Determine the [X, Y] coordinate at the center of the cell enclosing the given text.  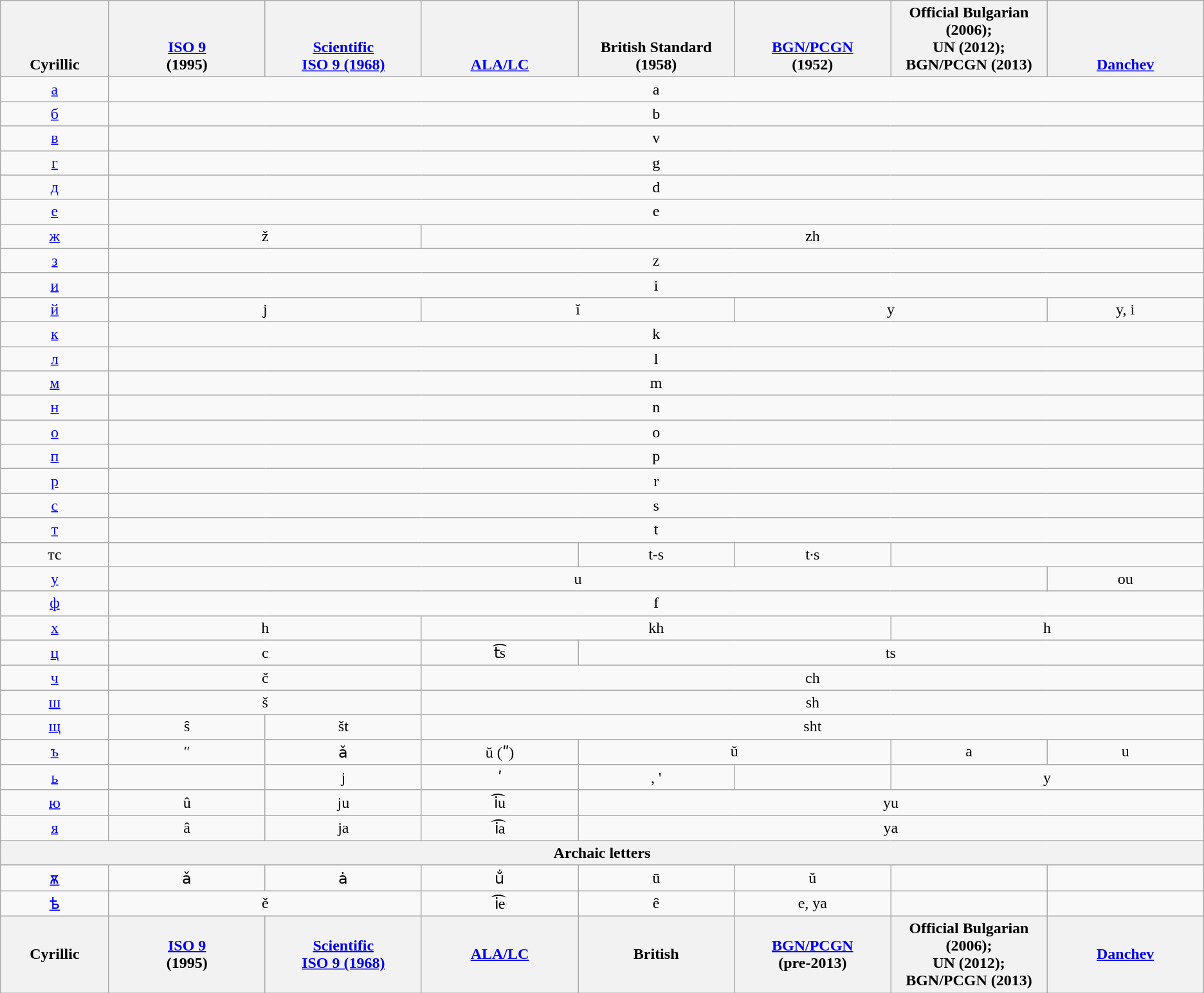
щ [55, 727]
ch [812, 678]
t [656, 530]
ou [1126, 579]
м [55, 383]
l [656, 358]
ш [55, 702]
р [55, 481]
е [55, 212]
z [656, 260]
в [55, 138]
i͡a [499, 828]
я [55, 828]
r [656, 481]
m [656, 383]
н [55, 408]
ѫ [55, 878]
British [656, 954]
ж [55, 236]
ŝ [187, 727]
ѣ [55, 904]
ъ [55, 752]
BGN/PCGN(1952) [813, 39]
ju [343, 803]
ф [55, 603]
ja [343, 828]
u̐ [499, 878]
k [656, 334]
v [656, 138]
з [55, 260]
ц [55, 653]
ê [656, 904]
б [55, 114]
sh [812, 702]
â [187, 828]
e [656, 212]
Archaic letters [602, 853]
British Standard(1958) [656, 39]
zh [812, 236]
с [55, 506]
о [55, 432]
g [656, 163]
BGN/PCGN(pre-2013) [813, 954]
č [265, 678]
o [656, 432]
к [55, 334]
ю [55, 803]
i͡e [499, 904]
t͡s [499, 653]
t∙s [813, 554]
″ [187, 752]
ĭ [578, 309]
ь [55, 778]
а [55, 89]
û [187, 803]
ȧ [343, 878]
d [656, 187]
ya [891, 828]
p [656, 457]
b [656, 114]
y, i [1126, 309]
ч [55, 678]
ŭ (ʺ) [499, 752]
kh [656, 628]
sht [812, 727]
s [656, 506]
г [55, 163]
f [656, 603]
i [656, 285]
ts [891, 653]
yu [891, 803]
c [265, 653]
n [656, 408]
д [55, 187]
, ' [656, 778]
й [55, 309]
ě [265, 904]
t-s [656, 554]
т [55, 530]
х [55, 628]
ū [656, 878]
ʹ [499, 778]
št [343, 727]
п [55, 457]
š [265, 702]
тс [55, 554]
л [55, 358]
i͡u [499, 803]
и [55, 285]
у [55, 579]
ž [265, 236]
e, ya [813, 904]
